Return [X, Y] of the center of cell containing provided text 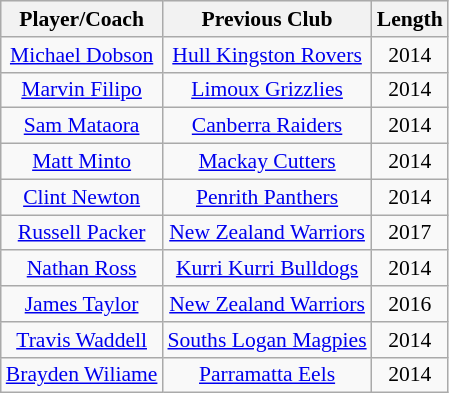
Sam Mataora [82, 126]
Brayden Wiliame [82, 375]
Michael Dobson [82, 55]
Marvin Filipo [82, 90]
Previous Club [266, 19]
James Taylor [82, 304]
Canberra Raiders [266, 126]
Travis Waddell [82, 340]
2017 [410, 233]
Parramatta Eels [266, 375]
Matt Minto [82, 162]
Player/Coach [82, 19]
Penrith Panthers [266, 197]
Clint Newton [82, 197]
Mackay Cutters [266, 162]
Length [410, 19]
Limoux Grizzlies [266, 90]
Nathan Ross [82, 269]
2016 [410, 304]
Souths Logan Magpies [266, 340]
Hull Kingston Rovers [266, 55]
Kurri Kurri Bulldogs [266, 269]
Russell Packer [82, 233]
